Pinpoint the cell where the given text exists, returning its (x, y) midpoint coordinate. 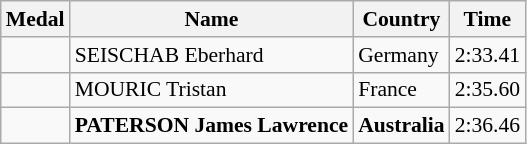
2:33.41 (488, 55)
MOURIC Tristan (212, 90)
Country (401, 19)
SEISCHAB Eberhard (212, 55)
France (401, 90)
2:36.46 (488, 126)
2:35.60 (488, 90)
Medal (36, 19)
Time (488, 19)
Name (212, 19)
Australia (401, 126)
PATERSON James Lawrence (212, 126)
Germany (401, 55)
